Pinpoint the cell where the given text exists, returning its [X, Y] midpoint coordinate. 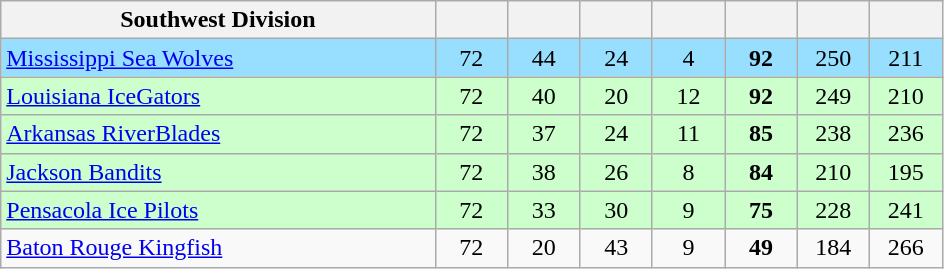
249 [833, 96]
266 [906, 248]
85 [761, 134]
195 [906, 172]
49 [761, 248]
Southwest Division [218, 20]
30 [616, 210]
84 [761, 172]
184 [833, 248]
43 [616, 248]
44 [544, 58]
Louisiana IceGators [218, 96]
11 [688, 134]
238 [833, 134]
26 [616, 172]
236 [906, 134]
Arkansas RiverBlades [218, 134]
Jackson Bandits [218, 172]
37 [544, 134]
75 [761, 210]
38 [544, 172]
33 [544, 210]
241 [906, 210]
250 [833, 58]
228 [833, 210]
Mississippi Sea Wolves [218, 58]
8 [688, 172]
211 [906, 58]
40 [544, 96]
Baton Rouge Kingfish [218, 248]
Pensacola Ice Pilots [218, 210]
4 [688, 58]
12 [688, 96]
